Capture the cell that displays the provided text and extract its [x, y] central coordinate. 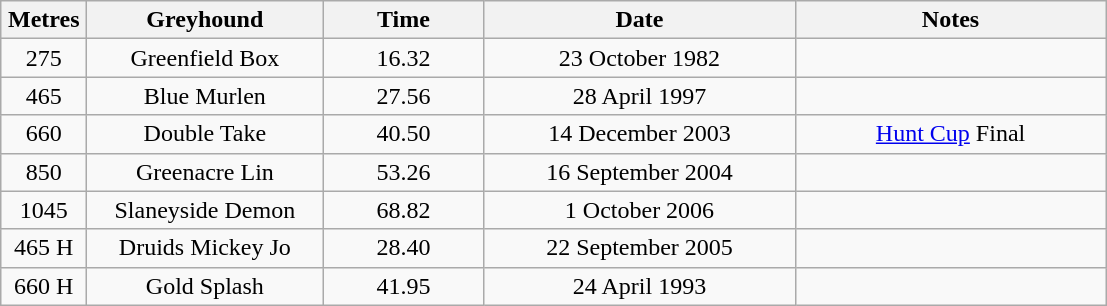
275 [44, 58]
27.56 [404, 96]
660 H [44, 286]
28 April 1997 [640, 96]
14 December 2003 [640, 134]
Notes [950, 20]
41.95 [404, 286]
16.32 [404, 58]
Date [640, 20]
Druids Mickey Jo [205, 248]
24 April 1993 [640, 286]
465 H [44, 248]
28.40 [404, 248]
Double Take [205, 134]
53.26 [404, 172]
465 [44, 96]
16 September 2004 [640, 172]
22 September 2005 [640, 248]
1045 [44, 210]
40.50 [404, 134]
850 [44, 172]
Greenfield Box [205, 58]
660 [44, 134]
Metres [44, 20]
Greyhound [205, 20]
1 October 2006 [640, 210]
Blue Murlen [205, 96]
23 October 1982 [640, 58]
Slaneyside Demon [205, 210]
68.82 [404, 210]
Gold Splash [205, 286]
Greenacre Lin [205, 172]
Time [404, 20]
Hunt Cup Final [950, 134]
